Capture the cell that displays the provided text and extract its (x, y) central coordinate. 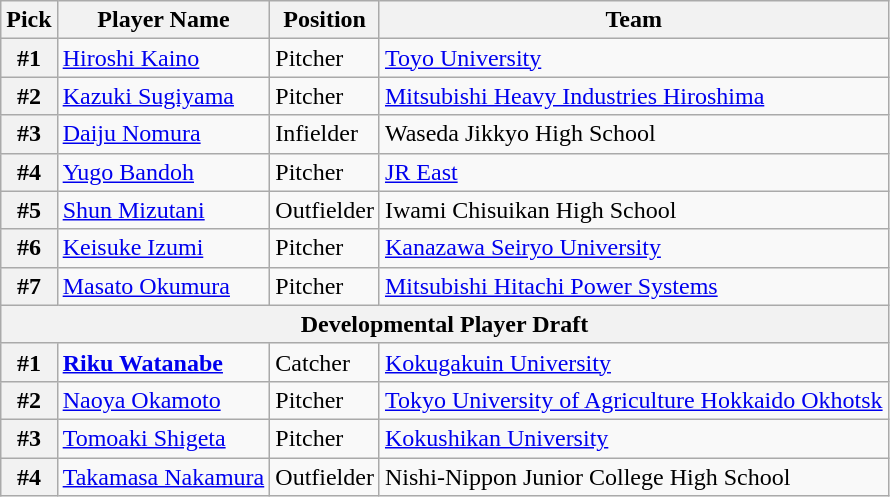
Pick (29, 20)
Iwami Chisuikan High School (634, 210)
Keisuke Izumi (164, 248)
Mitsubishi Heavy Industries Hiroshima (634, 96)
Kokushikan University (634, 438)
Waseda Jikkyo High School (634, 134)
#7 (29, 286)
Developmental Player Draft (444, 324)
Masato Okumura (164, 286)
Shun Mizutani (164, 210)
Kokugakuin University (634, 362)
Tomoaki Shigeta (164, 438)
Takamasa Nakamura (164, 477)
Tokyo University of Agriculture Hokkaido Okhotsk (634, 400)
Riku Watanabe (164, 362)
Position (325, 20)
Yugo Bandoh (164, 172)
Toyo University (634, 58)
Hiroshi Kaino (164, 58)
Naoya Okamoto (164, 400)
Infielder (325, 134)
Daiju Nomura (164, 134)
Catcher (325, 362)
Player Name (164, 20)
Nishi-Nippon Junior College High School (634, 477)
#6 (29, 248)
Mitsubishi Hitachi Power Systems (634, 286)
Kazuki Sugiyama (164, 96)
#5 (29, 210)
Team (634, 20)
Kanazawa Seiryo University (634, 248)
JR East (634, 172)
